Pinpoint the cell where the given text exists, returning its [x, y] midpoint coordinate. 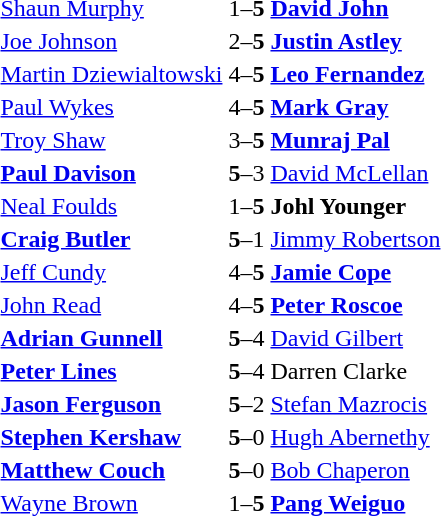
5–2 [246, 404]
5–3 [246, 173]
1–5 [246, 206]
3–5 [246, 140]
5–1 [246, 239]
2–5 [246, 41]
